Find where the given text appears and provide that cell's center as (x, y) coordinate. 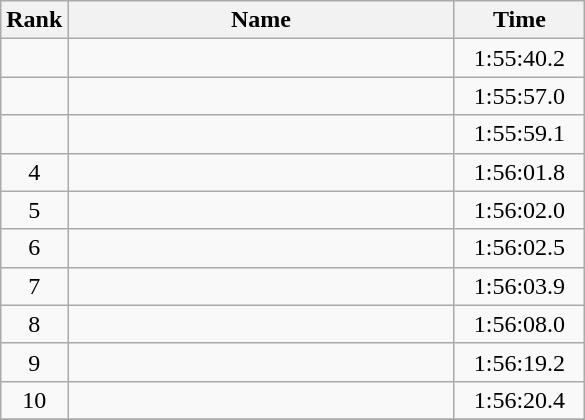
9 (34, 362)
5 (34, 210)
1:55:57.0 (520, 96)
1:56:02.0 (520, 210)
1:55:40.2 (520, 58)
1:56:03.9 (520, 286)
1:55:59.1 (520, 134)
Name (261, 20)
1:56:01.8 (520, 172)
1:56:20.4 (520, 400)
Rank (34, 20)
7 (34, 286)
10 (34, 400)
4 (34, 172)
6 (34, 248)
1:56:02.5 (520, 248)
1:56:08.0 (520, 324)
Time (520, 20)
8 (34, 324)
1:56:19.2 (520, 362)
